Locate the cell with the specified text and output its [X, Y] center coordinate. 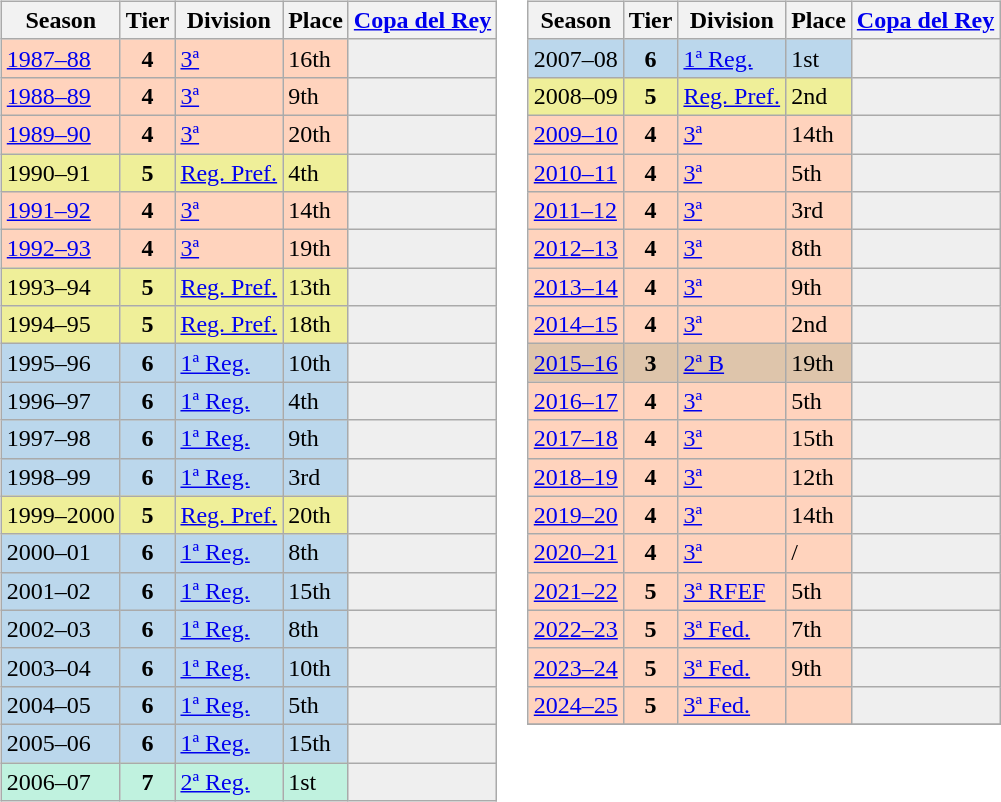
2000–01 [60, 553]
2023–24 [576, 667]
2004–05 [60, 705]
12th [819, 477]
1992–93 [60, 249]
2005–06 [60, 743]
2014–15 [576, 325]
2021–22 [576, 591]
2011–12 [576, 211]
3ª RFEF [732, 591]
13th [316, 287]
2008–09 [576, 96]
2015–16 [576, 363]
1999–2000 [60, 515]
2006–07 [60, 781]
1996–97 [60, 401]
1988–89 [60, 96]
2022–23 [576, 629]
/ [819, 553]
2018–19 [576, 477]
1991–92 [60, 211]
2ª B [732, 363]
2010–11 [576, 173]
2ª Reg. [229, 781]
2016–17 [576, 401]
2007–08 [576, 58]
2019–20 [576, 515]
1993–94 [60, 287]
1994–95 [60, 325]
2002–03 [60, 629]
2020–21 [576, 553]
7th [819, 629]
1990–91 [60, 173]
1998–99 [60, 477]
2013–14 [576, 287]
2003–04 [60, 667]
7 [148, 781]
2009–10 [576, 134]
16th [316, 58]
18th [316, 325]
1989–90 [60, 134]
1987–88 [60, 58]
2012–13 [576, 249]
2017–18 [576, 439]
2001–02 [60, 591]
1995–96 [60, 363]
3 [650, 363]
2024–25 [576, 705]
1997–98 [60, 439]
